Determine the [x, y] coordinate at the center of the cell enclosing the given text.  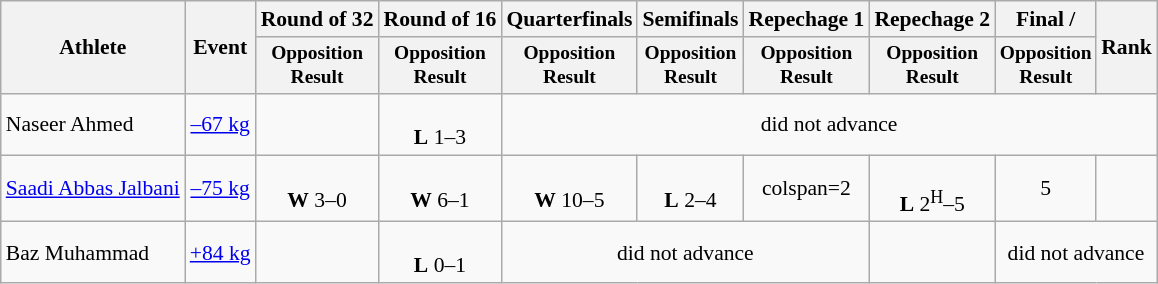
L 1–3 [440, 124]
5 [1046, 188]
Round of 32 [318, 19]
Saadi Abbas Jalbani [93, 188]
W 6–1 [440, 188]
Event [220, 48]
–75 kg [220, 188]
+84 kg [220, 252]
Repechage 2 [932, 19]
colspan=2 [806, 188]
L 2–4 [690, 188]
Repechage 1 [806, 19]
Round of 16 [440, 19]
L 2H–5 [932, 188]
–67 kg [220, 124]
L 0–1 [440, 252]
Final / [1046, 19]
Semifinals [690, 19]
W 3–0 [318, 188]
W 10–5 [569, 188]
Quarterfinals [569, 19]
Rank [1126, 48]
Naseer Ahmed [93, 124]
Baz Muhammad [93, 252]
Athlete [93, 48]
